Scan for the cell matching the given text and deliver its [x, y] coordinate at center. 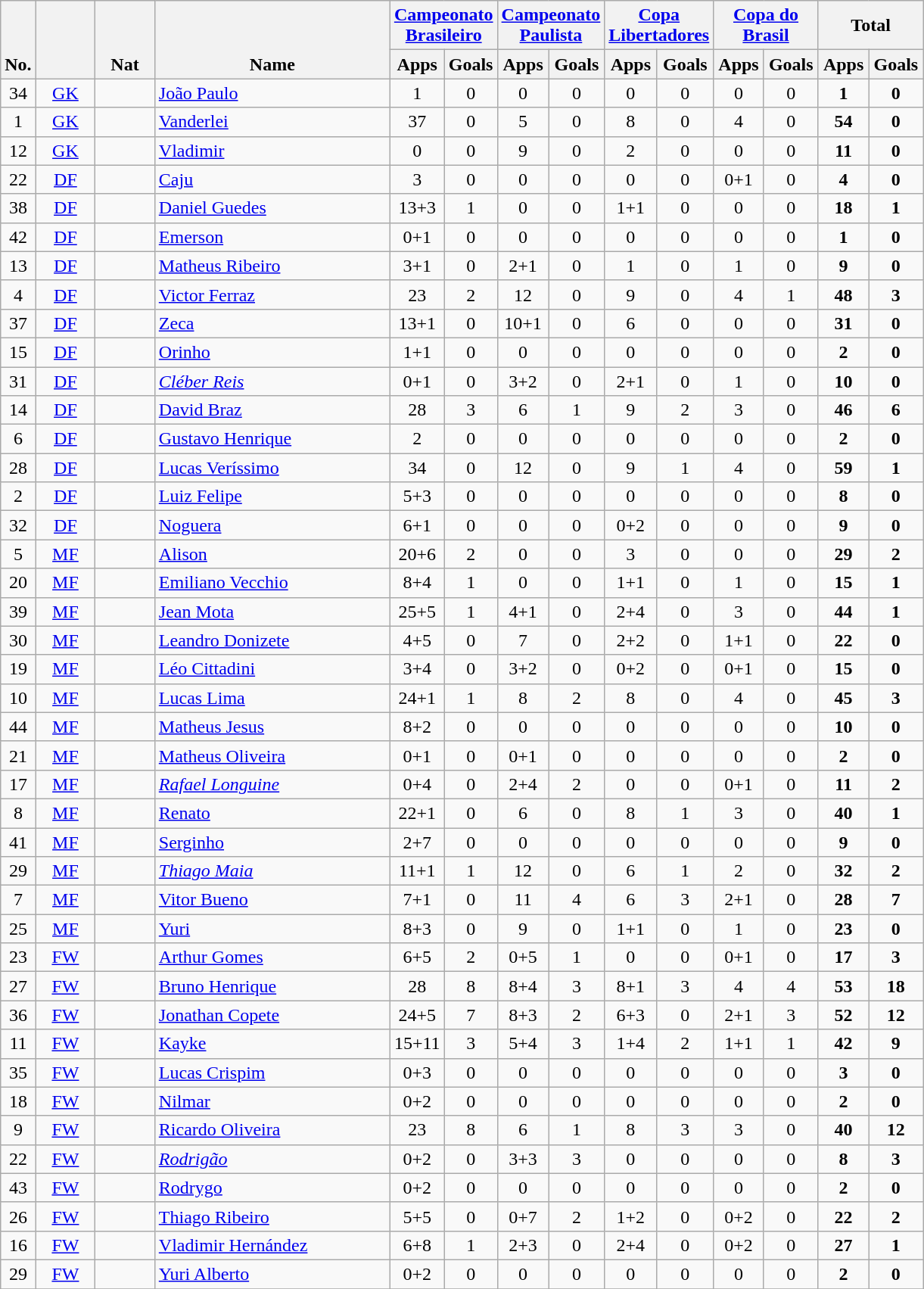
24+1 [417, 698]
Caju [272, 179]
38 [18, 208]
João Paulo [272, 93]
36 [18, 1015]
7+1 [417, 900]
Lucas Veríssimo [272, 468]
19 [18, 669]
13+1 [417, 323]
0+4 [417, 784]
35 [18, 1073]
43 [18, 1188]
45 [843, 698]
46 [843, 410]
8+2 [417, 727]
Leandro Donizete [272, 640]
Matheus Ribeiro [272, 266]
Yuri Alberto [272, 1274]
5+4 [523, 1044]
39 [18, 612]
Nilmar [272, 1101]
16 [18, 1245]
26 [18, 1216]
Victor Ferraz [272, 294]
20+6 [417, 554]
Cléber Reis [272, 381]
Total [870, 26]
Campeonato Brasileiro [443, 26]
Copa Libertadores [659, 26]
Matheus Jesus [272, 727]
Yuri [272, 929]
3+1 [417, 266]
2+2 [631, 640]
No. [18, 39]
Jonathan Copete [272, 1015]
2+7 [417, 842]
Campeonato Paulista [551, 26]
1+4 [631, 1044]
0+7 [523, 1216]
6+3 [631, 1015]
Jean Mota [272, 612]
Ricardo Oliveira [272, 1130]
4+1 [523, 612]
2+3 [523, 1245]
4+5 [417, 640]
Lucas Lima [272, 698]
6+8 [417, 1245]
20 [18, 583]
Daniel Guedes [272, 208]
30 [18, 640]
Kayke [272, 1044]
Zeca [272, 323]
48 [843, 294]
6+1 [417, 525]
52 [843, 1015]
10+1 [523, 323]
Noguera [272, 525]
Lucas Crispim [272, 1073]
Emiliano Vecchio [272, 583]
24+5 [417, 1015]
Rodrigão [272, 1159]
25 [18, 929]
3+4 [417, 669]
8+1 [631, 986]
Rafael Longuine [272, 784]
Rodrygo [272, 1188]
Thiago Ribeiro [272, 1216]
Matheus Oliveira [272, 755]
5+3 [417, 497]
1+2 [631, 1216]
5+5 [417, 1216]
0+5 [523, 957]
Vanderlei [272, 122]
22+1 [417, 813]
David Braz [272, 410]
Gustavo Henrique [272, 439]
25+5 [417, 612]
Léo Cittadini [272, 669]
Nat [126, 39]
Luiz Felipe [272, 497]
Vitor Bueno [272, 900]
59 [843, 468]
11+1 [417, 871]
14 [18, 410]
Renato [272, 813]
Thiago Maia [272, 871]
Vladimir Hernández [272, 1245]
54 [843, 122]
Bruno Henrique [272, 986]
Emerson [272, 237]
Serginho [272, 842]
Name [272, 39]
Vladimir [272, 151]
21 [18, 755]
Alison [272, 554]
3+3 [523, 1159]
13 [18, 266]
Arthur Gomes [272, 957]
0+3 [417, 1073]
15+11 [417, 1044]
13+3 [417, 208]
41 [18, 842]
6+5 [417, 957]
Copa do Brasil [766, 26]
53 [843, 986]
Orinho [272, 352]
